Determine the (X, Y) coordinate at the center of the cell enclosing the given text.  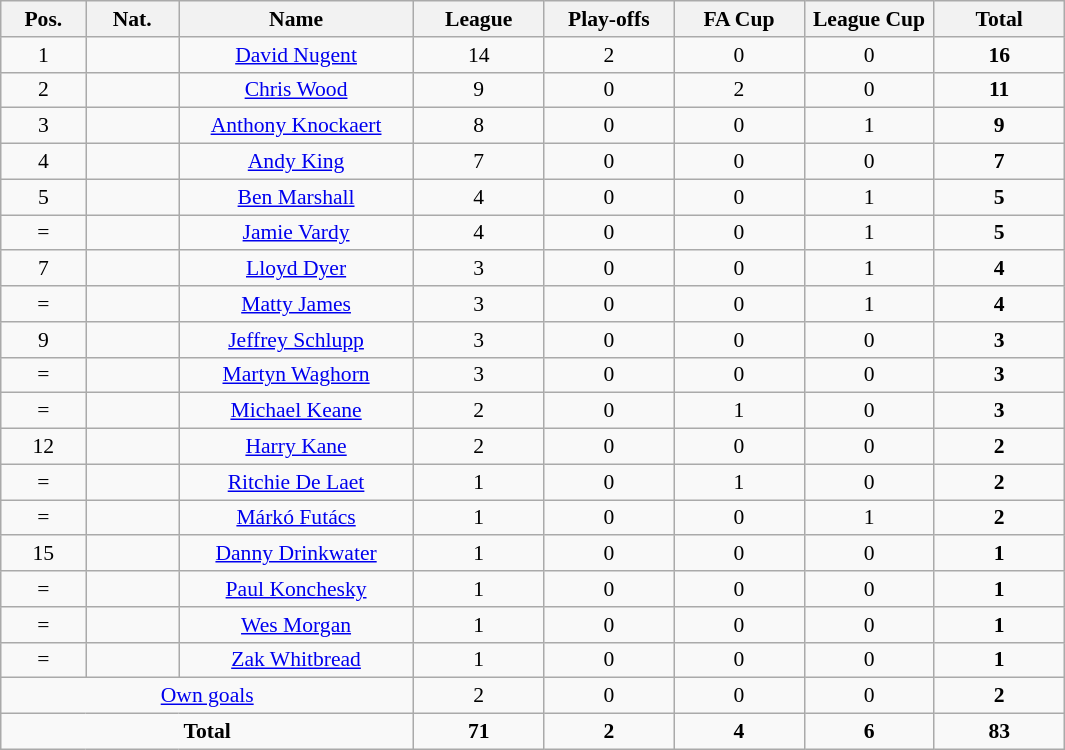
12 (44, 447)
Ben Marshall (296, 197)
Michael Keane (296, 411)
14 (479, 55)
Jamie Vardy (296, 233)
FA Cup (739, 19)
Own goals (208, 696)
Anthony Knockaert (296, 126)
71 (479, 732)
Danny Drinkwater (296, 554)
Márkó Futács (296, 518)
Pos. (44, 19)
Paul Konchesky (296, 589)
Jeffrey Schlupp (296, 340)
15 (44, 554)
Martyn Waghorn (296, 375)
Harry Kane (296, 447)
League Cup (869, 19)
Ritchie De Laet (296, 482)
Zak Whitbread (296, 660)
Lloyd Dyer (296, 269)
David Nugent (296, 55)
11 (999, 90)
Matty James (296, 304)
Chris Wood (296, 90)
Name (296, 19)
Wes Morgan (296, 625)
6 (869, 732)
Nat. (132, 19)
Play-offs (609, 19)
League (479, 19)
16 (999, 55)
83 (999, 732)
8 (479, 126)
Andy King (296, 162)
